Provide the [X, Y] coordinate of the cell's center where the given text is located.  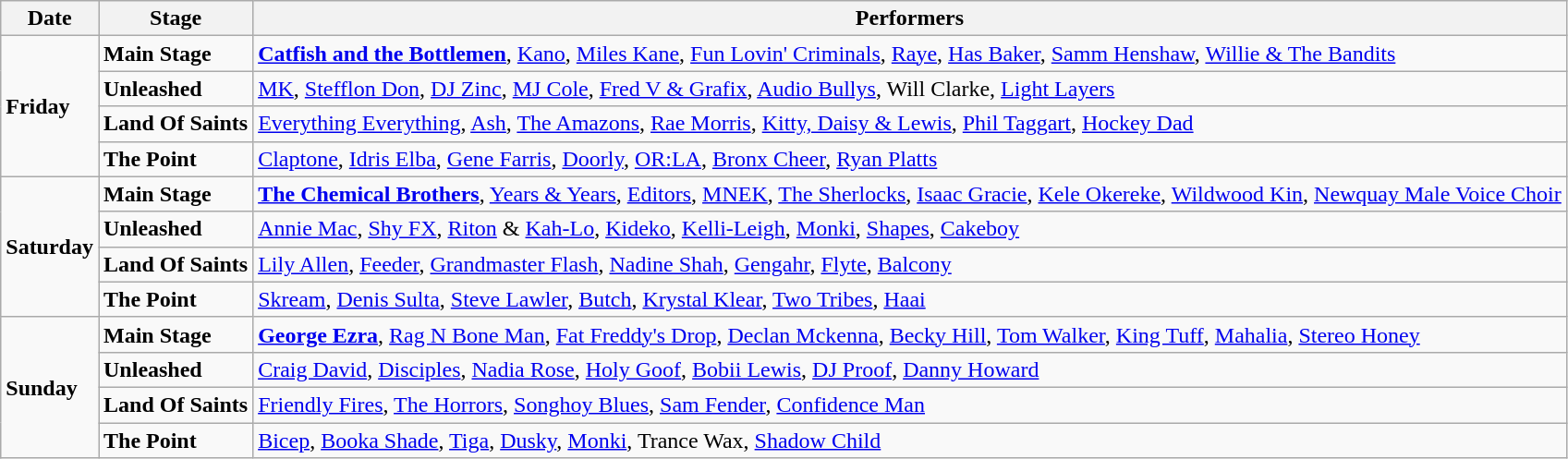
George Ezra, Rag N Bone Man, Fat Freddy's Drop, Declan Mckenna, Becky Hill, Tom Walker, King Tuff, Mahalia, Stereo Honey [910, 334]
The Chemical Brothers, Years & Years, Editors, MNEK, The Sherlocks, Isaac Gracie, Kele Okereke, Wildwood Kin, Newquay Male Voice Choir [910, 194]
Craig David, Disciples, Nadia Rose, Holy Goof, Bobii Lewis, DJ Proof, Danny Howard [910, 369]
Catfish and the Bottlemen, Kano, Miles Kane, Fun Lovin' Criminals, Raye, Has Baker, Samm Henshaw, Willie & The Bandits [910, 54]
Claptone, Idris Elba, Gene Farris, Doorly, OR:LA, Bronx Cheer, Ryan Platts [910, 159]
Friendly Fires, The Horrors, Songhoy Blues, Sam Fender, Confidence Man [910, 405]
Saturday [50, 247]
Performers [910, 18]
Sunday [50, 387]
Bicep, Booka Shade, Tiga, Dusky, Monki, Trance Wax, Shadow Child [910, 441]
Annie Mac, Shy FX, Riton & Kah-Lo, Kideko, Kelli-Leigh, Monki, Shapes, Cakeboy [910, 229]
Stage [176, 18]
Date [50, 18]
Friday [50, 106]
Lily Allen, Feeder, Grandmaster Flash, Nadine Shah, Gengahr, Flyte, Balcony [910, 264]
Everything Everything, Ash, The Amazons, Rae Morris, Kitty, Daisy & Lewis, Phil Taggart, Hockey Dad [910, 124]
MK, Stefflon Don, DJ Zinc, MJ Cole, Fred V & Grafix, Audio Bullys, Will Clarke, Light Layers [910, 89]
Skream, Denis Sulta, Steve Lawler, Butch, Krystal Klear, Two Tribes, Haai [910, 299]
